Provide the (X, Y) coordinate of the cell's center where the given text is located.  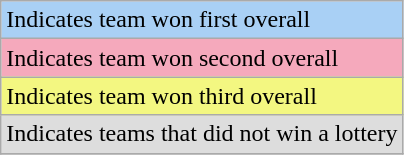
Indicates team won first overall (202, 20)
Indicates team won second overall (202, 58)
Indicates teams that did not win a lottery (202, 134)
Indicates team won third overall (202, 96)
